Output the (x, y) coordinate of the center of the cell containing the given text.  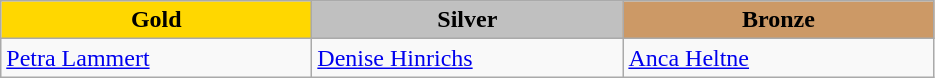
Silver (468, 20)
Bronze (778, 20)
Denise Hinrichs (468, 58)
Petra Lammert (156, 58)
Anca Heltne (778, 58)
Gold (156, 20)
